Capture the cell that displays the provided text and extract its (x, y) central coordinate. 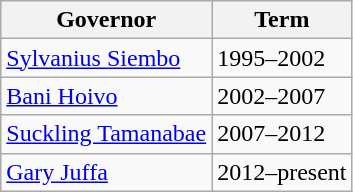
Term (282, 20)
2007–2012 (282, 134)
2012–present (282, 172)
Gary Juffa (106, 172)
1995–2002 (282, 58)
Sylvanius Siembo (106, 58)
2002–2007 (282, 96)
Bani Hoivo (106, 96)
Governor (106, 20)
Suckling Tamanabae (106, 134)
